Identify which cell holds the provided text, then report its (x, y) central coordinate. 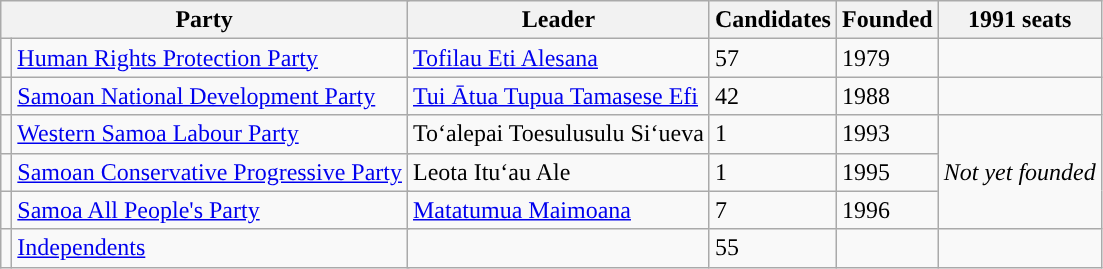
57 (772, 58)
Tofilau Eti Alesana (558, 58)
Western Samoa Labour Party (210, 134)
Samoan Conservative Progressive Party (210, 172)
1979 (887, 58)
Founded (887, 20)
55 (772, 248)
1988 (887, 96)
Samoa All People's Party (210, 210)
7 (772, 210)
Matatumua Maimoana (558, 210)
1993 (887, 134)
Independents (210, 248)
Human Rights Protection Party (210, 58)
Not yet founded (1020, 172)
Tui Ātua Tupua Tamasese Efi (558, 96)
Leota Itu‘au Ale (558, 172)
1991 seats (1020, 20)
Candidates (772, 20)
1995 (887, 172)
Samoan National Development Party (210, 96)
1996 (887, 210)
Party (204, 20)
To‘alepai Toesulusulu Si‘ueva (558, 134)
42 (772, 96)
Leader (558, 20)
